Identify which cell holds the provided text, then report its [X, Y] central coordinate. 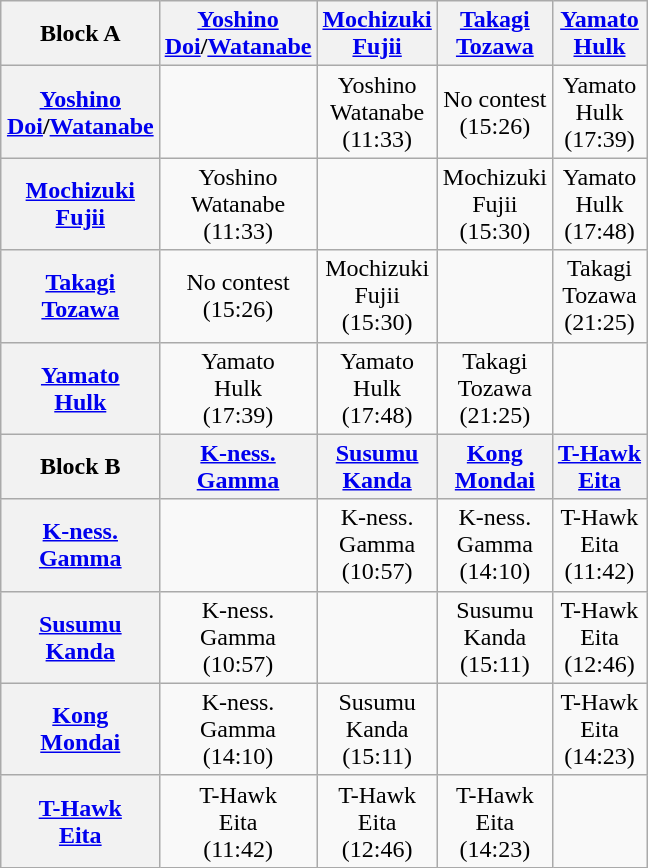
Block B [80, 466]
Block A [80, 34]
